From the cell containing the given text, extract its center point as [x, y] coordinate. 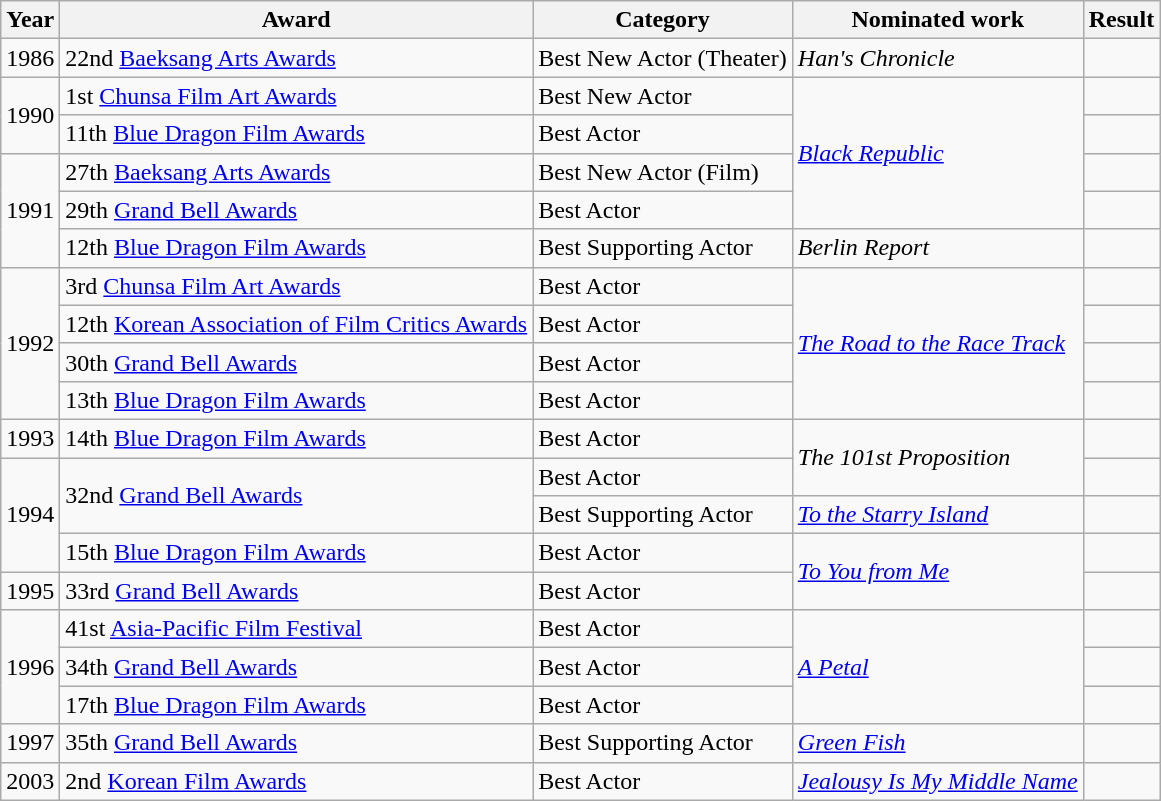
34th Grand Bell Awards [296, 667]
15th Blue Dragon Film Awards [296, 553]
1993 [30, 438]
1st Chunsa Film Art Awards [296, 96]
30th Grand Bell Awards [296, 362]
35th Grand Bell Awards [296, 743]
Han's Chronicle [938, 58]
Best New Actor [663, 96]
The 101st Proposition [938, 457]
41st Asia-Pacific Film Festival [296, 629]
17th Blue Dragon Film Awards [296, 705]
Nominated work [938, 20]
3rd Chunsa Film Art Awards [296, 286]
1992 [30, 343]
Category [663, 20]
Best New Actor (Theater) [663, 58]
Berlin Report [938, 248]
The Road to the Race Track [938, 343]
1996 [30, 667]
Award [296, 20]
11th Blue Dragon Film Awards [296, 134]
2nd Korean Film Awards [296, 781]
Green Fish [938, 743]
To the Starry Island [938, 515]
1995 [30, 591]
Best New Actor (Film) [663, 172]
A Petal [938, 667]
1991 [30, 210]
1994 [30, 515]
1997 [30, 743]
22nd Baeksang Arts Awards [296, 58]
1986 [30, 58]
29th Grand Bell Awards [296, 210]
Jealousy Is My Middle Name [938, 781]
1990 [30, 115]
12th Korean Association of Film Critics Awards [296, 324]
12th Blue Dragon Film Awards [296, 248]
2003 [30, 781]
Result [1121, 20]
33rd Grand Bell Awards [296, 591]
13th Blue Dragon Film Awards [296, 400]
Year [30, 20]
To You from Me [938, 572]
14th Blue Dragon Film Awards [296, 438]
27th Baeksang Arts Awards [296, 172]
Black Republic [938, 153]
32nd Grand Bell Awards [296, 496]
